Return (X, Y) of the center of cell containing provided text 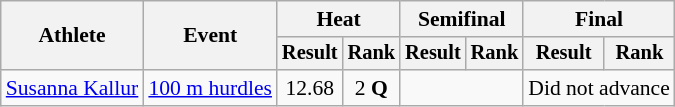
Did not advance (599, 88)
12.68 (310, 88)
2 Q (372, 88)
100 m hurdles (210, 88)
Athlete (72, 36)
Susanna Kallur (72, 88)
Final (599, 19)
Event (210, 36)
Heat (338, 19)
Semifinal (462, 19)
